For the text-containing cell, return its midpoint in [x, y] coordinate format. 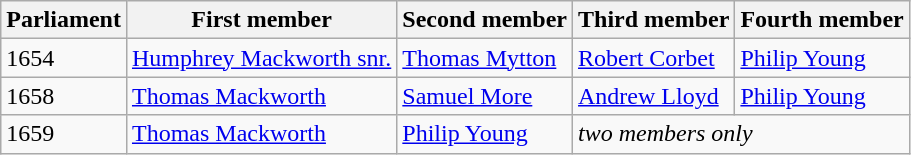
1658 [64, 96]
Samuel More [485, 96]
Parliament [64, 20]
First member [261, 20]
Third member [654, 20]
Thomas Mytton [485, 58]
Second member [485, 20]
1654 [64, 58]
Andrew Lloyd [654, 96]
Humphrey Mackworth snr. [261, 58]
Robert Corbet [654, 58]
1659 [64, 134]
Fourth member [822, 20]
two members only [742, 134]
